Return the [x, y] coordinate for the center point of the cell that contains the specified text.  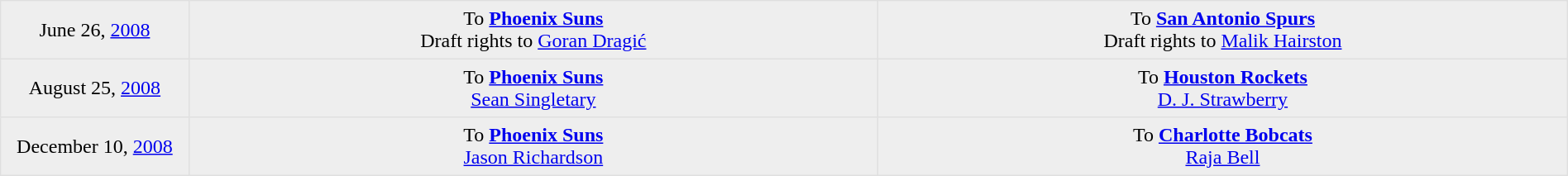
To Houston RocketsD. J. Strawberry [1223, 88]
To Charlotte BobcatsRaja Bell [1223, 146]
To San Antonio SpursDraft rights to Malik Hairston [1223, 30]
To Phoenix SunsJason Richardson [533, 146]
June 26, 2008 [94, 30]
December 10, 2008 [94, 146]
August 25, 2008 [94, 88]
To Phoenix SunsDraft rights to Goran Dragić [533, 30]
To Phoenix SunsSean Singletary [533, 88]
